Output the (X, Y) coordinate of the center of the cell containing the given text.  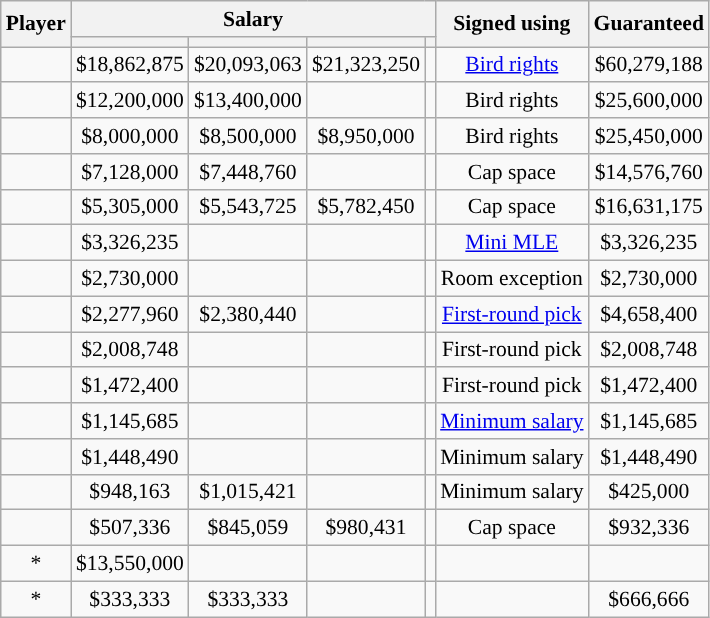
$12,200,000 (130, 101)
$948,163 (130, 492)
Player (36, 24)
$507,336 (130, 528)
$25,600,000 (649, 101)
$13,550,000 (130, 564)
$18,862,875 (130, 65)
Guaranteed (649, 24)
$2,277,960 (130, 314)
$980,431 (366, 528)
$13,400,000 (248, 101)
$7,448,760 (248, 172)
$21,323,250 (366, 65)
$5,543,725 (248, 207)
Room exception (512, 279)
$16,631,175 (649, 207)
$932,336 (649, 528)
$8,000,000 (130, 136)
$60,279,188 (649, 65)
Mini MLE (512, 243)
$7,128,000 (130, 172)
$425,000 (649, 492)
Salary (253, 19)
$845,059 (248, 528)
$14,576,760 (649, 172)
Signed using (512, 24)
$666,666 (649, 599)
$20,093,063 (248, 65)
$5,305,000 (130, 207)
$8,500,000 (248, 136)
$4,658,400 (649, 314)
$2,380,440 (248, 314)
$1,015,421 (248, 492)
$25,450,000 (649, 136)
$5,782,450 (366, 207)
$8,950,000 (366, 136)
